Return (x, y) of the center of cell containing provided text 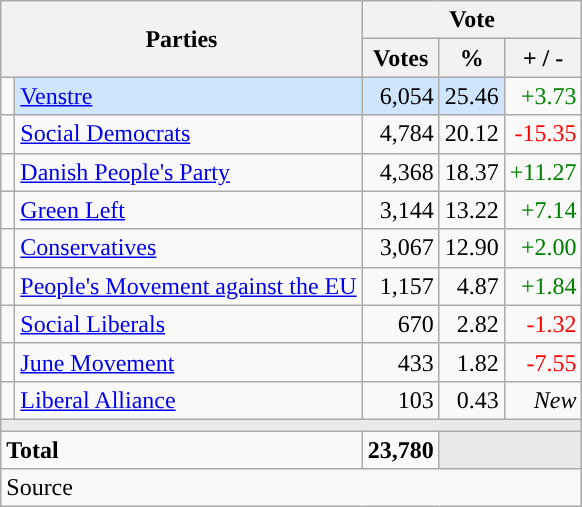
Votes (400, 58)
Vote (472, 20)
20.12 (472, 134)
Danish People's Party (188, 172)
+ / - (543, 58)
2.82 (472, 324)
Liberal Alliance (188, 400)
-1.32 (543, 324)
18.37 (472, 172)
4,784 (400, 134)
4.87 (472, 286)
Social Liberals (188, 324)
3,144 (400, 210)
+11.27 (543, 172)
Social Democrats (188, 134)
% (472, 58)
Green Left (188, 210)
+3.73 (543, 96)
3,067 (400, 248)
+1.84 (543, 286)
-7.55 (543, 362)
1,157 (400, 286)
23,780 (400, 449)
+7.14 (543, 210)
Parties (182, 39)
670 (400, 324)
6,054 (400, 96)
-15.35 (543, 134)
Conservatives (188, 248)
4,368 (400, 172)
25.46 (472, 96)
103 (400, 400)
June Movement (188, 362)
0.43 (472, 400)
Total (182, 449)
433 (400, 362)
1.82 (472, 362)
12.90 (472, 248)
Venstre (188, 96)
People's Movement against the EU (188, 286)
13.22 (472, 210)
+2.00 (543, 248)
Source (292, 488)
New (543, 400)
